Identify which cell holds the provided text, then report its [x, y] central coordinate. 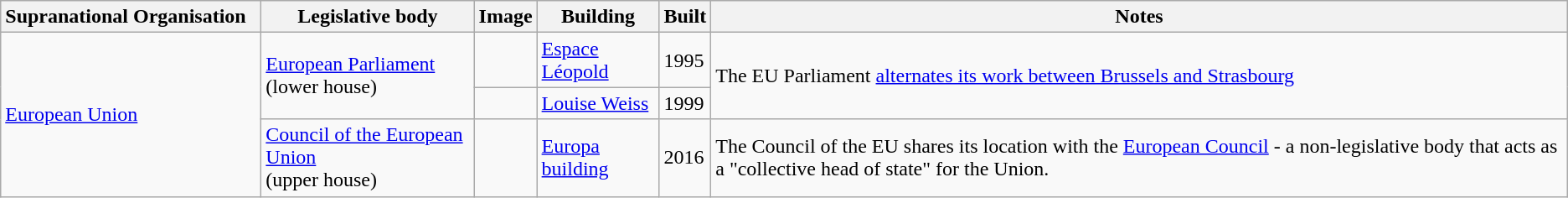
The Council of the EU shares its location with the European Council - a non-legislative body that acts as a "collective head of state" for the Union. [1139, 158]
European Union [131, 114]
2016 [685, 158]
Supranational Organisation [131, 17]
Legislative body [368, 17]
1999 [685, 103]
Built [685, 17]
Europa building [598, 158]
Council of the European Union(upper house) [368, 158]
Notes [1139, 17]
Image [506, 17]
1995 [685, 60]
European Parliament(lower house) [368, 76]
The EU Parliament alternates its work between Brussels and Strasbourg [1139, 76]
Building [598, 17]
Espace Léopold [598, 60]
Louise Weiss [598, 103]
